Return the [x, y] coordinate for the center point of the cell that contains the specified text.  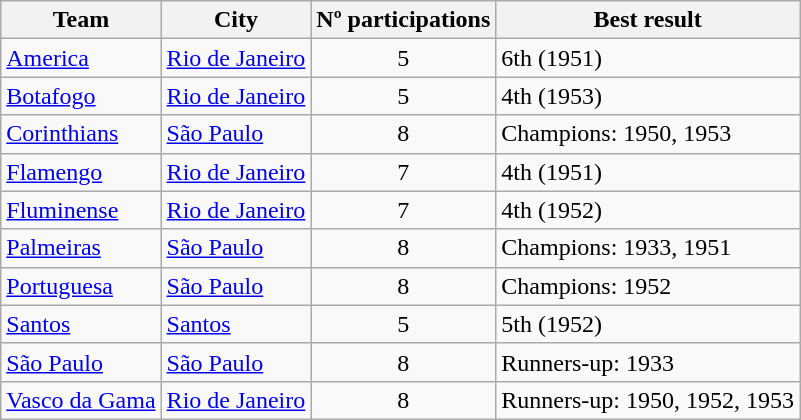
Fluminense [81, 210]
Portuguesa [81, 286]
America [81, 58]
4th (1951) [648, 172]
Runners-up: 1933 [648, 362]
4th (1953) [648, 96]
Champions: 1933, 1951 [648, 248]
6th (1951) [648, 58]
Runners-up: 1950, 1952, 1953 [648, 400]
Palmeiras [81, 248]
Best result [648, 20]
Team [81, 20]
Corinthians [81, 134]
4th (1952) [648, 210]
Nº participations [404, 20]
Champions: 1952 [648, 286]
5th (1952) [648, 324]
Vasco da Gama [81, 400]
City [236, 20]
Flamengo [81, 172]
Champions: 1950, 1953 [648, 134]
Botafogo [81, 96]
